For the text-containing cell, return its midpoint in (X, Y) coordinate format. 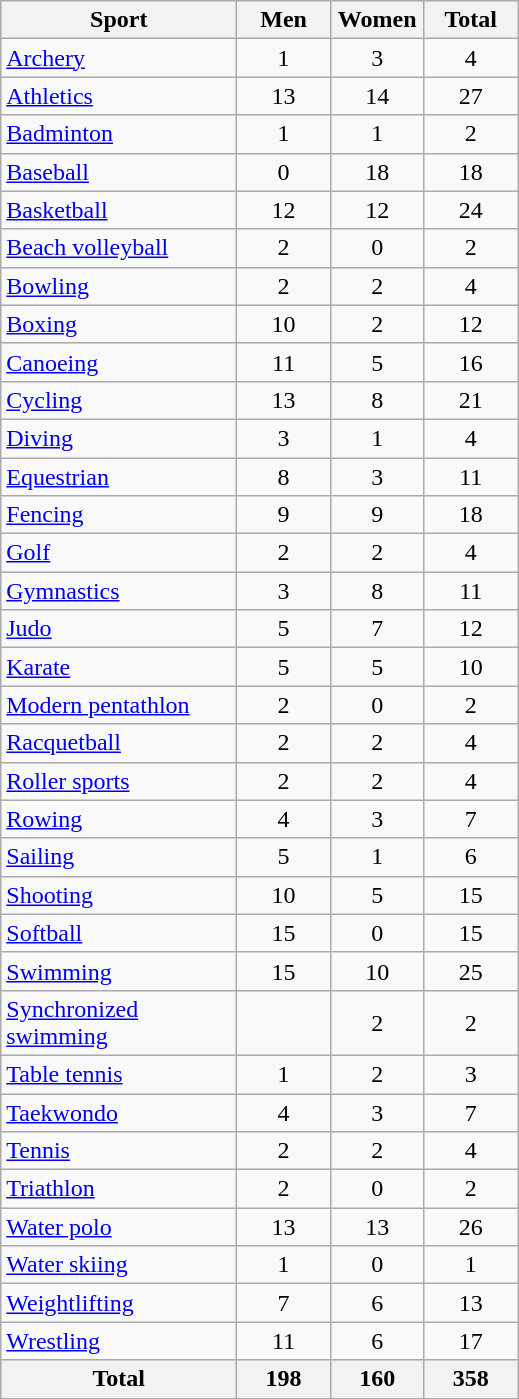
Golf (119, 553)
14 (377, 96)
25 (471, 971)
Archery (119, 58)
Diving (119, 438)
24 (471, 210)
Roller sports (119, 781)
160 (377, 1379)
Modern pentathlon (119, 705)
Men (284, 20)
Taekwondo (119, 1113)
Synchronized swimming (119, 1022)
Boxing (119, 324)
Cycling (119, 400)
Gymnastics (119, 591)
Bowling (119, 286)
Karate (119, 667)
198 (284, 1379)
Equestrian (119, 477)
Canoeing (119, 362)
Athletics (119, 96)
Sport (119, 20)
27 (471, 96)
Weightlifting (119, 1303)
Beach volleyball (119, 248)
Racquetball (119, 743)
Swimming (119, 971)
Baseball (119, 172)
Badminton (119, 134)
Table tennis (119, 1074)
Fencing (119, 515)
Wrestling (119, 1341)
Triathlon (119, 1189)
Tennis (119, 1151)
Judo (119, 629)
17 (471, 1341)
Water skiing (119, 1265)
21 (471, 400)
Water polo (119, 1227)
26 (471, 1227)
Rowing (119, 819)
Basketball (119, 210)
Shooting (119, 895)
Softball (119, 933)
358 (471, 1379)
Women (377, 20)
16 (471, 362)
Sailing (119, 857)
